Scan for the cell matching the given text and deliver its [X, Y] coordinate at center. 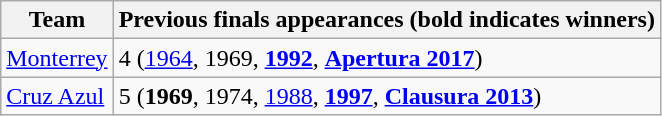
Cruz Azul [57, 96]
Team [57, 20]
5 (1969, 1974, 1988, 1997, Clausura 2013) [386, 96]
Monterrey [57, 58]
4 (1964, 1969, 1992, Apertura 2017) [386, 58]
Previous finals appearances (bold indicates winners) [386, 20]
